Output the [x, y] coordinate of the center of the cell containing the given text.  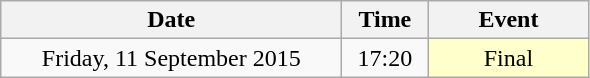
Friday, 11 September 2015 [172, 58]
Final [508, 58]
Date [172, 20]
Event [508, 20]
17:20 [385, 58]
Time [385, 20]
